Provide the (x, y) coordinate of the cell's center where the given text is located.  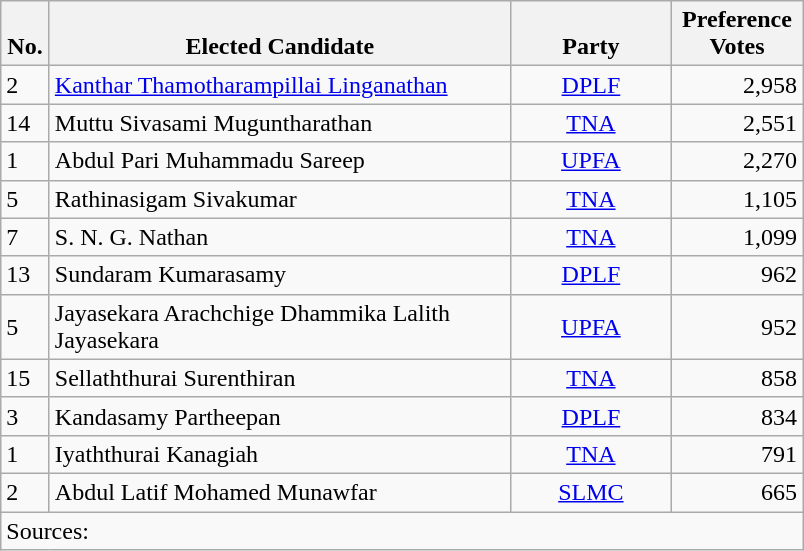
Kanthar Thamotharampillai Linganathan (280, 85)
Iyaththurai Kanagiah (280, 454)
Party (590, 34)
791 (736, 454)
Rathinasigam Sivakumar (280, 199)
No. (26, 34)
15 (26, 378)
S. N. G. Nathan (280, 237)
962 (736, 275)
2,958 (736, 85)
665 (736, 492)
858 (736, 378)
Sellaththurai Surenthiran (280, 378)
Abdul Latif Mohamed Munawfar (280, 492)
1,105 (736, 199)
SLMC (590, 492)
Abdul Pari Muhammadu Sareep (280, 161)
Jayasekara Arachchige Dhammika Lalith Jayasekara (280, 326)
Muttu Sivasami Muguntharathan (280, 123)
3 (26, 416)
834 (736, 416)
Elected Candidate (280, 34)
7 (26, 237)
2,270 (736, 161)
Kandasamy Partheepan (280, 416)
Sources: (402, 531)
Sundaram Kumarasamy (280, 275)
PreferenceVotes (736, 34)
1,099 (736, 237)
952 (736, 326)
14 (26, 123)
13 (26, 275)
2,551 (736, 123)
